Scan for the cell matching the given text and deliver its (X, Y) coordinate at center. 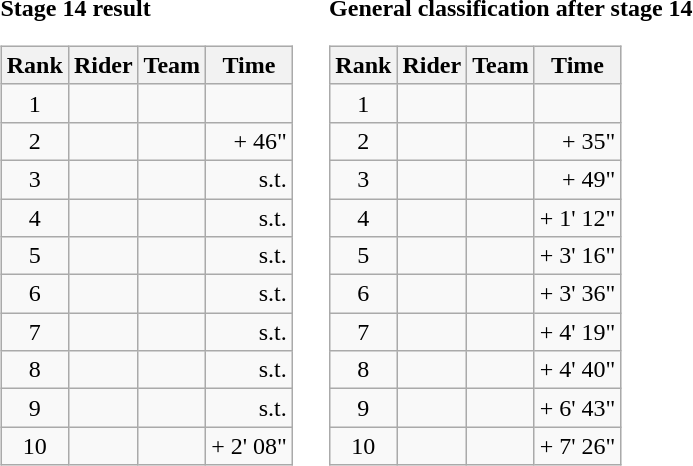
+ 3' 16" (578, 256)
+ 7' 26" (578, 446)
+ 4' 19" (578, 332)
+ 35" (578, 141)
+ 2' 08" (250, 446)
+ 3' 36" (578, 294)
+ 49" (578, 179)
+ 46" (250, 141)
+ 6' 43" (578, 408)
+ 4' 40" (578, 370)
+ 1' 12" (578, 217)
